Output the [x, y] coordinate of the center of the cell containing the given text.  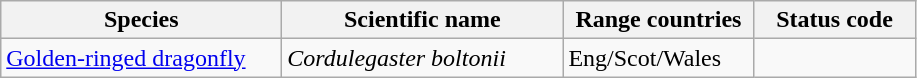
Range countries [658, 20]
Species [142, 20]
Status code [834, 20]
Eng/Scot/Wales [658, 58]
Golden-ringed dragonfly [142, 58]
Cordulegaster boltonii [422, 58]
Scientific name [422, 20]
